Capture the cell that displays the provided text and extract its (x, y) central coordinate. 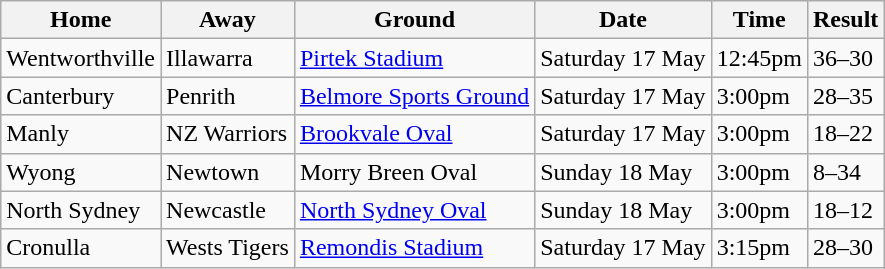
8–34 (845, 172)
Ground (414, 20)
Morry Breen Oval (414, 172)
Illawarra (228, 58)
Wyong (81, 172)
28–35 (845, 96)
Newtown (228, 172)
North Sydney Oval (414, 210)
Manly (81, 134)
36–30 (845, 58)
Wests Tigers (228, 248)
Pirtek Stadium (414, 58)
Time (759, 20)
18–12 (845, 210)
12:45pm (759, 58)
Penrith (228, 96)
North Sydney (81, 210)
3:15pm (759, 248)
Canterbury (81, 96)
Date (623, 20)
18–22 (845, 134)
Home (81, 20)
Wentworthville (81, 58)
Result (845, 20)
Brookvale Oval (414, 134)
28–30 (845, 248)
Belmore Sports Ground (414, 96)
NZ Warriors (228, 134)
Cronulla (81, 248)
Away (228, 20)
Newcastle (228, 210)
Remondis Stadium (414, 248)
